Locate the cell with the specified text and output its (x, y) center coordinate. 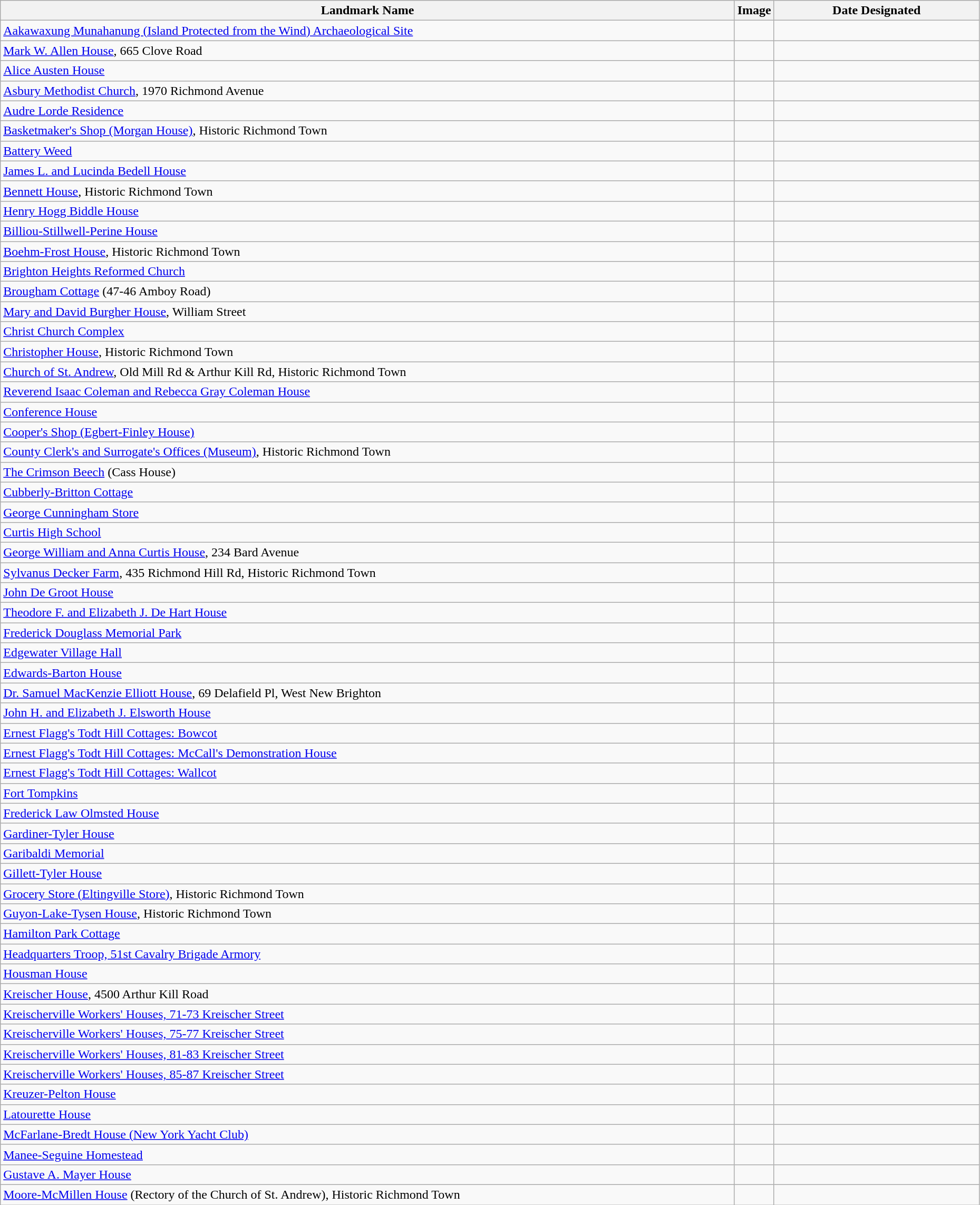
John De Groot House (367, 593)
Kreischerville Workers' Houses, 71-73 Kreischer Street (367, 1014)
Fort Tompkins (367, 793)
Curtis High School (367, 532)
Cooper's Shop (Egbert-Finley House) (367, 432)
George Cunningham Store (367, 512)
Moore-McMillen House (Rectory of the Church of St. Andrew), Historic Richmond Town (367, 1194)
Brighton Heights Reformed Church (367, 272)
County Clerk's and Surrogate's Offices (Museum), Historic Richmond Town (367, 452)
Audre Lorde Residence (367, 111)
James L. and Lucinda Bedell House (367, 171)
George William and Anna Curtis House, 234 Bard Avenue (367, 552)
Dr. Samuel MacKenzie Elliott House, 69 Delafield Pl, West New Brighton (367, 693)
Gillett-Tyler House (367, 873)
Guyon-Lake-Tysen House, Historic Richmond Town (367, 914)
Theodore F. and Elizabeth J. De Hart House (367, 613)
Image (754, 11)
Gardiner-Tyler House (367, 833)
Battery Weed (367, 151)
Frederick Law Olmsted House (367, 813)
Henry Hogg Biddle House (367, 211)
Frederick Douglass Memorial Park (367, 633)
Kreischerville Workers' Houses, 81-83 Kreischer Street (367, 1054)
Boehm-Frost House, Historic Richmond Town (367, 252)
The Crimson Beech (Cass House) (367, 472)
Ernest Flagg's Todt Hill Cottages: Wallcot (367, 773)
Basketmaker's Shop (Morgan House), Historic Richmond Town (367, 131)
Church of St. Andrew, Old Mill Rd & Arthur Kill Rd, Historic Richmond Town (367, 372)
Reverend Isaac Coleman and Rebecca Gray Coleman House (367, 392)
Cubberly-Britton Cottage (367, 492)
Landmark Name (367, 11)
Mary and David Burgher House, William Street (367, 312)
Conference House (367, 412)
Alice Austen House (367, 71)
Bennett House, Historic Richmond Town (367, 191)
Christ Church Complex (367, 332)
Grocery Store (Eltingville Store), Historic Richmond Town (367, 894)
Gustave A. Mayer House (367, 1174)
Date Designated (876, 11)
Ernest Flagg's Todt Hill Cottages: McCall's Demonstration House (367, 753)
McFarlane-Bredt House (New York Yacht Club) (367, 1134)
Kreischer House, 4500 Arthur Kill Road (367, 994)
Housman House (367, 974)
Brougham Cottage (47-46 Amboy Road) (367, 292)
Asbury Methodist Church, 1970 Richmond Avenue (367, 91)
Christopher House, Historic Richmond Town (367, 352)
Sylvanus Decker Farm, 435 Richmond Hill Rd, Historic Richmond Town (367, 572)
John H. and Elizabeth J. Elsworth House (367, 713)
Edgewater Village Hall (367, 653)
Garibaldi Memorial (367, 853)
Aakawaxung Munahanung (Island Protected from the Wind) Archaeological Site (367, 31)
Billiou-Stillwell-Perine House (367, 231)
Headquarters Troop, 51st Cavalry Brigade Armory (367, 954)
Manee-Seguine Homestead (367, 1154)
Latourette House (367, 1114)
Mark W. Allen House, 665 Clove Road (367, 51)
Edwards-Barton House (367, 673)
Hamilton Park Cottage (367, 934)
Kreuzer-Pelton House (367, 1094)
Kreischerville Workers' Houses, 85-87 Kreischer Street (367, 1074)
Ernest Flagg's Todt Hill Cottages: Bowcot (367, 733)
Kreischerville Workers' Houses, 75-77 Kreischer Street (367, 1034)
